Return (X, Y) of the center of cell containing provided text 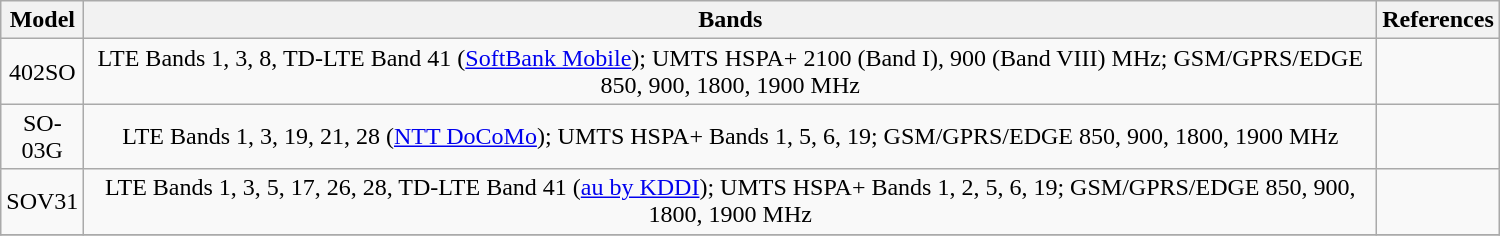
LTE Bands 1, 3, 8, TD-LTE Band 41 (SoftBank Mobile); UMTS HSPA+ 2100 (Band I), 900 (Band VIII) MHz; GSM/GPRS/EDGE 850, 900, 1800, 1900 MHz (730, 72)
Bands (730, 20)
SO-03G (42, 136)
References (1438, 20)
Model (42, 20)
LTE Bands 1, 3, 5, 17, 26, 28, TD-LTE Band 41 (au by KDDI); UMTS HSPA+ Bands 1, 2, 5, 6, 19; GSM/GPRS/EDGE 850, 900, 1800, 1900 MHz (730, 202)
LTE Bands 1, 3, 19, 21, 28 (NTT DoCoMo); UMTS HSPA+ Bands 1, 5, 6, 19; GSM/GPRS/EDGE 850, 900, 1800, 1900 MHz (730, 136)
SOV31 (42, 202)
402SO (42, 72)
